For the text-containing cell, return its midpoint in (x, y) coordinate format. 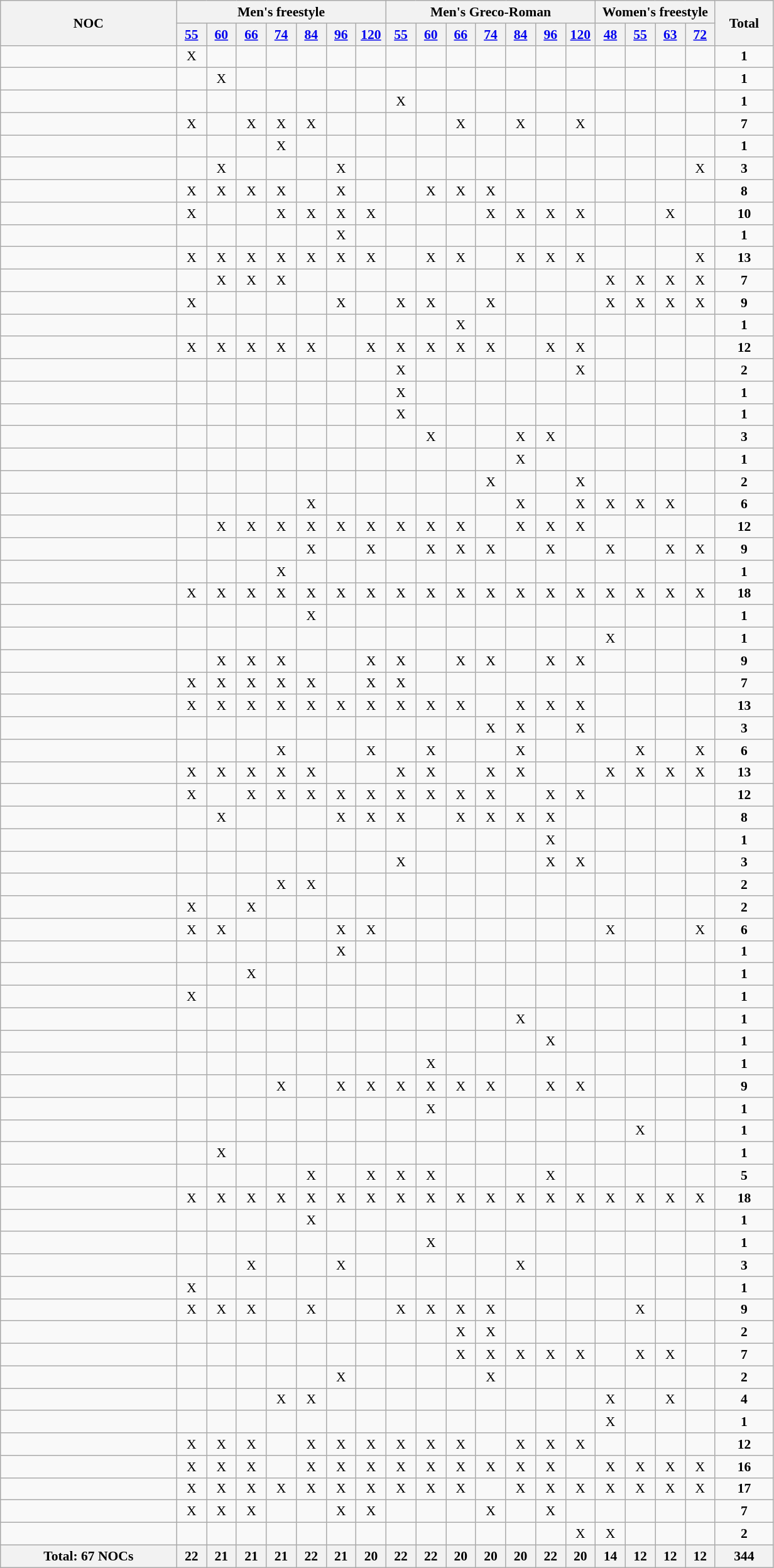
17 (744, 1489)
63 (670, 35)
Total: 67 NOCs (89, 1556)
NOC (89, 23)
344 (744, 1556)
48 (611, 35)
Total (744, 23)
Men's Greco-Roman (490, 12)
10 (744, 214)
Men's freestyle (281, 12)
Women's freestyle (655, 12)
14 (611, 1556)
16 (744, 1467)
5 (744, 1176)
72 (700, 35)
4 (744, 1400)
